From the cell containing the given text, extract its center point as (x, y) coordinate. 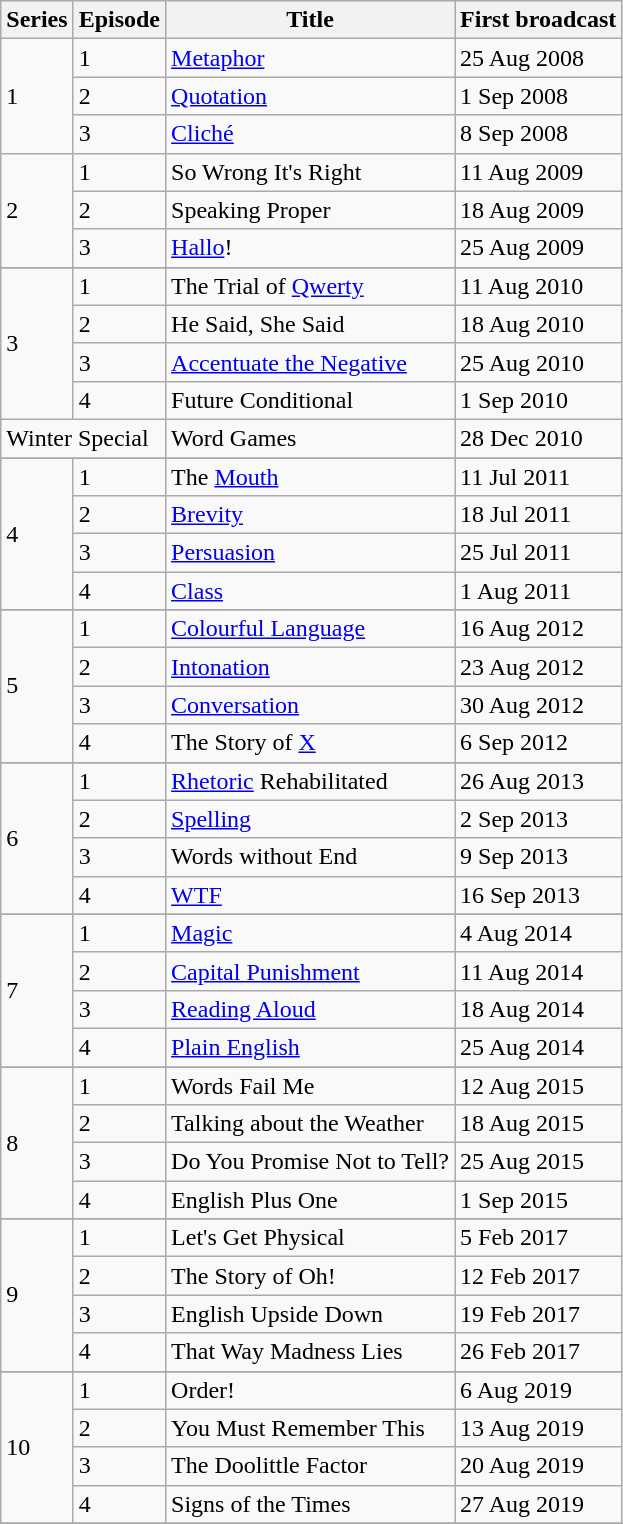
25 Aug 2009 (538, 248)
Series (37, 20)
WTF (310, 895)
25 Jul 2011 (538, 553)
19 Feb 2017 (538, 1314)
Winter Special (84, 438)
The Mouth (310, 477)
He Said, She Said (310, 324)
English Upside Down (310, 1314)
Reading Aloud (310, 1009)
7 (37, 990)
23 Aug 2012 (538, 667)
2 Sep 2013 (538, 819)
18 Aug 2014 (538, 1009)
Hallo! (310, 248)
Spelling (310, 819)
1 Aug 2011 (538, 591)
Cliché (310, 134)
11 Jul 2011 (538, 477)
28 Dec 2010 (538, 438)
26 Aug 2013 (538, 781)
Title (310, 20)
Do You Promise Not to Tell? (310, 1162)
26 Feb 2017 (538, 1352)
18 Jul 2011 (538, 515)
6 (37, 838)
25 Aug 2008 (538, 58)
6 Aug 2019 (538, 1390)
25 Aug 2015 (538, 1162)
Conversation (310, 705)
Accentuate the Negative (310, 362)
8 (37, 1142)
9 (37, 1295)
Colourful Language (310, 629)
13 Aug 2019 (538, 1428)
Class (310, 591)
12 Feb 2017 (538, 1276)
Words Fail Me (310, 1085)
16 Aug 2012 (538, 629)
Magic (310, 933)
Future Conditional (310, 400)
18 Aug 2010 (538, 324)
So Wrong It's Right (310, 172)
Rhetoric Rehabilitated (310, 781)
5 Feb 2017 (538, 1238)
The Trial of Qwerty (310, 286)
That Way Madness Lies (310, 1352)
25 Aug 2014 (538, 1047)
11 Aug 2010 (538, 286)
English Plus One (310, 1200)
Persuasion (310, 553)
25 Aug 2010 (538, 362)
6 Sep 2012 (538, 743)
You Must Remember This (310, 1428)
18 Aug 2009 (538, 210)
9 Sep 2013 (538, 857)
Let's Get Physical (310, 1238)
Speaking Proper (310, 210)
Order! (310, 1390)
1 Sep 2010 (538, 400)
Intonation (310, 667)
18 Aug 2015 (538, 1124)
Talking about the Weather (310, 1124)
12 Aug 2015 (538, 1085)
27 Aug 2019 (538, 1504)
Brevity (310, 515)
16 Sep 2013 (538, 895)
Signs of the Times (310, 1504)
10 (37, 1447)
4 Aug 2014 (538, 933)
The Story of X (310, 743)
The Story of Oh! (310, 1276)
5 (37, 686)
Episode (119, 20)
The Doolittle Factor (310, 1466)
20 Aug 2019 (538, 1466)
Capital Punishment (310, 971)
Words without End (310, 857)
11 Aug 2009 (538, 172)
Metaphor (310, 58)
8 Sep 2008 (538, 134)
11 Aug 2014 (538, 971)
Quotation (310, 96)
Plain English (310, 1047)
30 Aug 2012 (538, 705)
First broadcast (538, 20)
1 Sep 2015 (538, 1200)
1 Sep 2008 (538, 96)
Word Games (310, 438)
